Find where the given text appears and provide that cell's center as [x, y] coordinate. 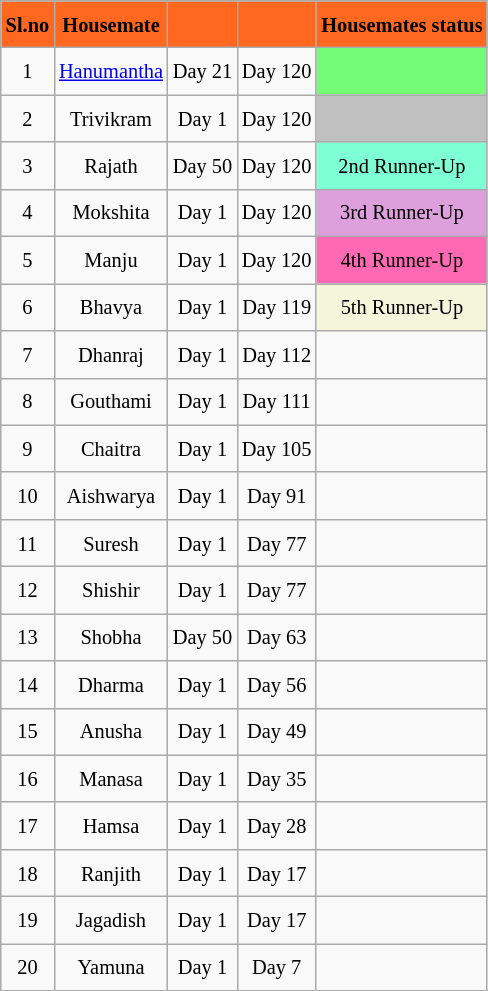
Anusha [111, 732]
Hamsa [111, 826]
Suresh [111, 542]
Housemate [111, 24]
Ranjith [111, 872]
5th Runner-Up [402, 306]
Housemates status [402, 24]
13 [28, 636]
6 [28, 306]
Jagadish [111, 920]
Sl.no [28, 24]
3rd Runner-Up [402, 212]
2 [28, 118]
Day 7 [276, 966]
Day 112 [276, 354]
Chaitra [111, 448]
11 [28, 542]
Rajath [111, 166]
Gouthami [111, 402]
Day 119 [276, 306]
19 [28, 920]
Day 63 [276, 636]
Day 111 [276, 402]
Day 91 [276, 496]
Bhavya [111, 306]
10 [28, 496]
Day 56 [276, 684]
5 [28, 260]
4th Runner-Up [402, 260]
Manasa [111, 778]
15 [28, 732]
14 [28, 684]
Day 49 [276, 732]
18 [28, 872]
9 [28, 448]
Day 21 [202, 72]
4 [28, 212]
17 [28, 826]
1 [28, 72]
Day 105 [276, 448]
Dhanraj [111, 354]
7 [28, 354]
Day 28 [276, 826]
Yamuna [111, 966]
20 [28, 966]
12 [28, 590]
Day 35 [276, 778]
Dharma [111, 684]
Manju [111, 260]
8 [28, 402]
Trivikram [111, 118]
Shishir [111, 590]
16 [28, 778]
Mokshita [111, 212]
Hanumantha [111, 72]
Aishwarya [111, 496]
2nd Runner-Up [402, 166]
Shobha [111, 636]
3 [28, 166]
